Find where the given text appears and provide that cell's center as [x, y] coordinate. 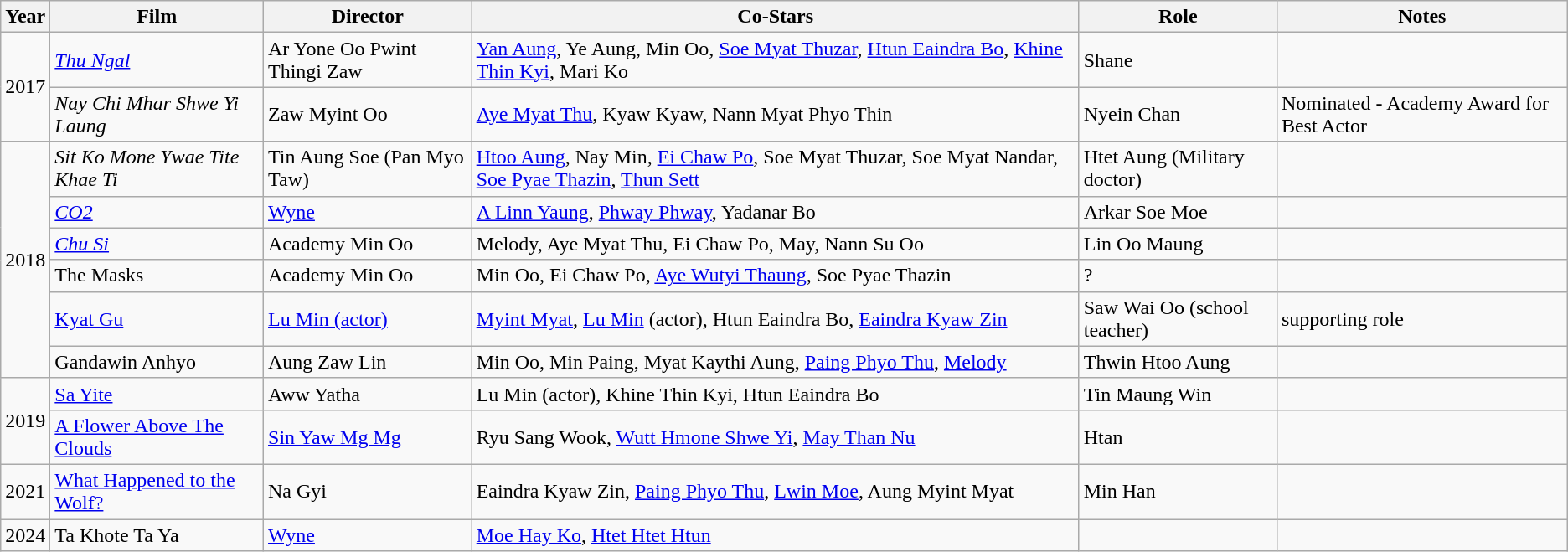
Aung Zaw Lin [369, 362]
Yan Aung, Ye Aung, Min Oo, Soe Myat Thuzar, Htun Eaindra Bo, Khine Thin Kyi, Mari Ko [776, 60]
A Linn Yaung, Phway Phway, Yadanar Bo [776, 212]
Notes [1422, 17]
Aye Myat Thu, Kyaw Kyaw, Nann Myat Phyo Thin [776, 114]
Tin Maung Win [1178, 394]
Kyat Gu [157, 318]
Role [1178, 17]
Lin Oo Maung [1178, 244]
Zaw Myint Oo [369, 114]
2019 [25, 420]
2017 [25, 87]
Shane [1178, 60]
Gandawin Anhyo [157, 362]
Sin Yaw Mg Mg [369, 437]
Aww Yatha [369, 394]
Ta Khote Ta Ya [157, 535]
Min Oo, Min Paing, Myat Kaythi Aung, Paing Phyo Thu, Melody [776, 362]
Melody, Aye Myat Thu, Ei Chaw Po, May, Nann Su Oo [776, 244]
Na Gyi [369, 491]
Htoo Aung, Nay Min, Ei Chaw Po, Soe Myat Thuzar, Soe Myat Nandar, Soe Pyae Thazin, Thun Sett [776, 169]
Thu Ngal [157, 60]
Saw Wai Oo (school teacher) [1178, 318]
Lu Min (actor) [369, 318]
Year [25, 17]
Co-Stars [776, 17]
What Happened to the Wolf? [157, 491]
Min Han [1178, 491]
Htet Aung (Military doctor) [1178, 169]
A Flower Above The Clouds [157, 437]
Nay Chi Mhar Shwe Yi Laung [157, 114]
Chu Si [157, 244]
Myint Myat, Lu Min (actor), Htun Eaindra Bo, Eaindra Kyaw Zin [776, 318]
2024 [25, 535]
Thwin Htoo Aung [1178, 362]
Nyein Chan [1178, 114]
supporting role [1422, 318]
Ryu Sang Wook, Wutt Hmone Shwe Yi, May Than Nu [776, 437]
Tin Aung Soe (Pan Myo Taw) [369, 169]
Sa Yite [157, 394]
Min Oo, Ei Chaw Po, Aye Wutyi Thaung, Soe Pyae Thazin [776, 276]
Ar Yone Oo Pwint Thingi Zaw [369, 60]
2018 [25, 260]
Eaindra Kyaw Zin, Paing Phyo Thu, Lwin Moe, Aung Myint Myat [776, 491]
CO2 [157, 212]
? [1178, 276]
Director [369, 17]
Htan [1178, 437]
Nominated - Academy Award for Best Actor [1422, 114]
Film [157, 17]
Moe Hay Ko, Htet Htet Htun [776, 535]
Sit Ko Mone Ywae Tite Khae Ti [157, 169]
Lu Min (actor), Khine Thin Kyi, Htun Eaindra Bo [776, 394]
2021 [25, 491]
Arkar Soe Moe [1178, 212]
The Masks [157, 276]
